Extract the (x, y) coordinate from the center of the cell holding the provided text.  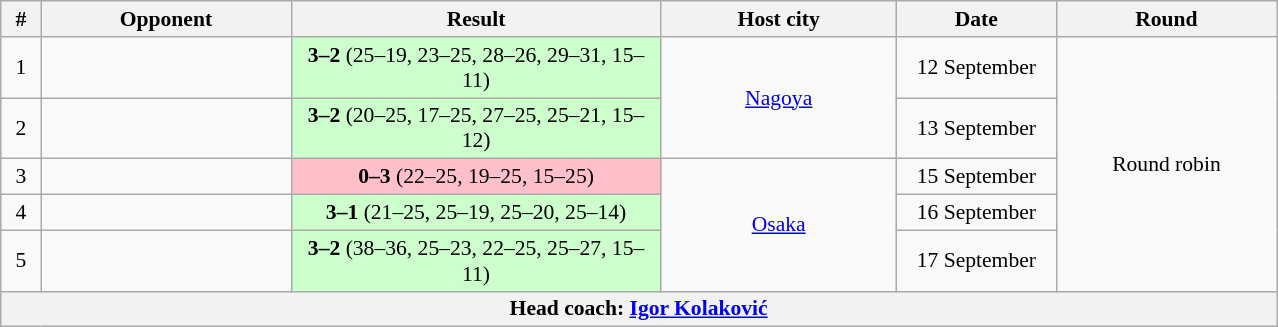
3–2 (38–36, 25–23, 22–25, 25–27, 15–11) (476, 260)
13 September (976, 128)
Head coach: Igor Kolaković (639, 309)
3–2 (20–25, 17–25, 27–25, 25–21, 15–12) (476, 128)
3–2 (25–19, 23–25, 28–26, 29–31, 15–11) (476, 68)
17 September (976, 260)
Nagoya (778, 98)
Result (476, 19)
15 September (976, 177)
1 (21, 68)
Host city (778, 19)
4 (21, 213)
# (21, 19)
Round robin (1166, 164)
Opponent (166, 19)
5 (21, 260)
Round (1166, 19)
Osaka (778, 225)
3 (21, 177)
12 September (976, 68)
0–3 (22–25, 19–25, 15–25) (476, 177)
3–1 (21–25, 25–19, 25–20, 25–14) (476, 213)
16 September (976, 213)
2 (21, 128)
Date (976, 19)
